Extract the [x, y] coordinate from the center of the cell holding the provided text.  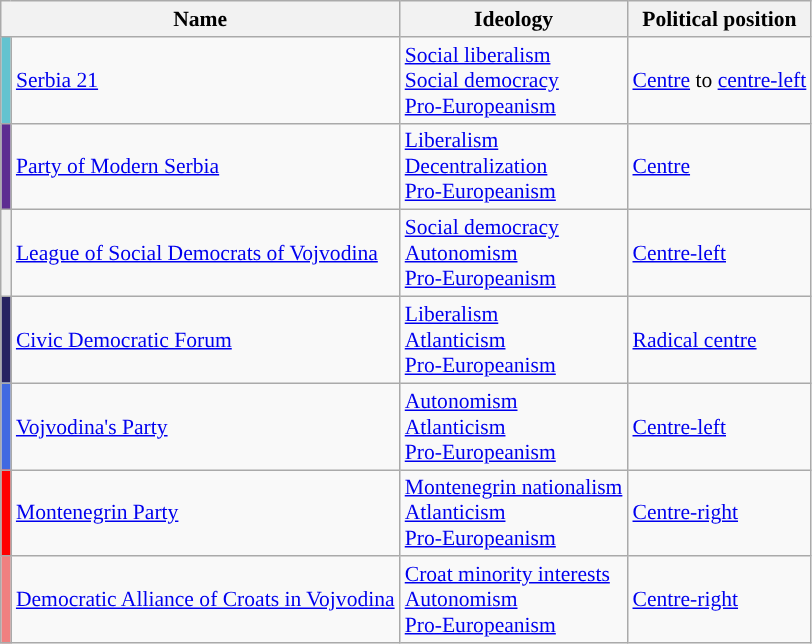
Social liberalismSocial democracyPro-Europeanism [514, 80]
LiberalismAtlanticismPro-Europeanism [514, 340]
Montenegrin nationalismAtlanticismPro-Europeanism [514, 514]
Ideology [514, 19]
Montenegrin Party [206, 514]
AutonomismAtlanticismPro-Europeanism [514, 426]
LiberalismDecentralizationPro-Europeanism [514, 166]
Centre [719, 166]
Radical centre [719, 340]
Name [200, 19]
Civic Democratic Forum [206, 340]
Serbia 21 [206, 80]
Social democracyAutonomismPro-Europeanism [514, 254]
Democratic Alliance of Croats in Vojvodina [206, 600]
Vojvodina's Party [206, 426]
Party of Modern Serbia [206, 166]
Croat minority interestsAutonomismPro-Europeanism [514, 600]
Political position [719, 19]
League of Social Democrats of Vojvodina [206, 254]
Centre to centre-left [719, 80]
